For the text-containing cell, return its midpoint in (x, y) coordinate format. 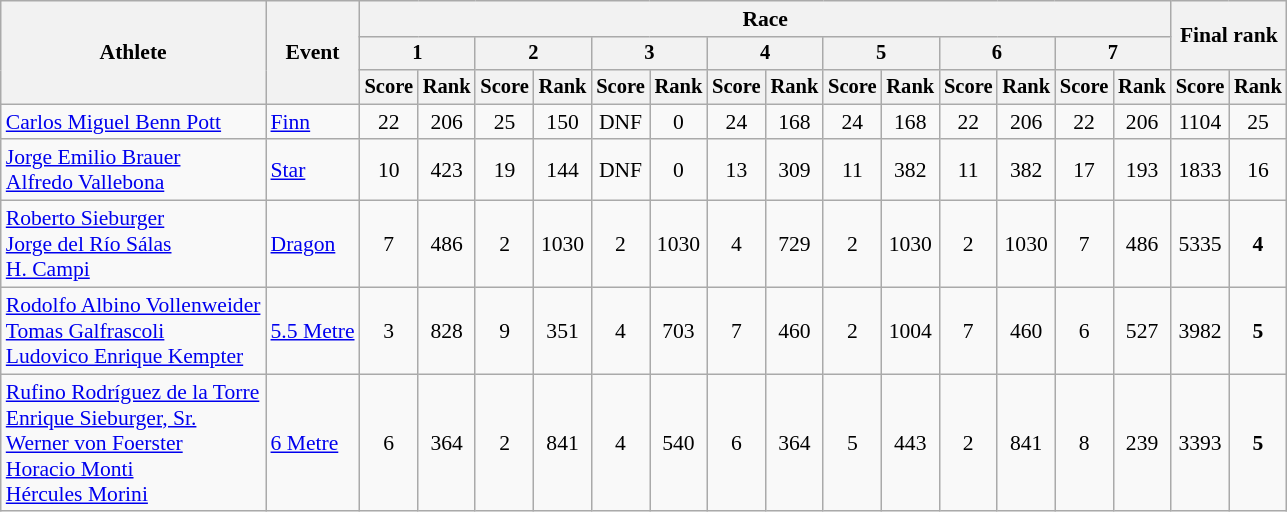
Star (313, 170)
239 (1142, 443)
16 (1258, 170)
Rufino Rodríguez de la TorreEnrique Sieburger, Sr.Werner von FoersterHoracio MontiHércules Morini (134, 443)
Event (313, 52)
150 (563, 122)
Dragon (313, 244)
423 (447, 170)
193 (1142, 170)
Athlete (134, 52)
17 (1084, 170)
1004 (910, 332)
6 Metre (313, 443)
Rodolfo Albino VollenweiderTomas GalfrascoliLudovico Enrique Kempter (134, 332)
9 (504, 332)
Finn (313, 122)
Race (766, 19)
1833 (1200, 170)
540 (679, 443)
828 (447, 332)
443 (910, 443)
13 (736, 170)
729 (795, 244)
Roberto SieburgerJorge del Río SálasH. Campi (134, 244)
309 (795, 170)
5.5 Metre (313, 332)
527 (1142, 332)
144 (563, 170)
8 (1084, 443)
703 (679, 332)
3982 (1200, 332)
Jorge Emilio BrauerAlfredo Vallebona (134, 170)
5335 (1200, 244)
1104 (1200, 122)
10 (389, 170)
Final rank (1229, 36)
1 (418, 54)
351 (563, 332)
Carlos Miguel Benn Pott (134, 122)
19 (504, 170)
3393 (1200, 443)
